Extract the [X, Y] coordinate from the center of the cell holding the provided text.  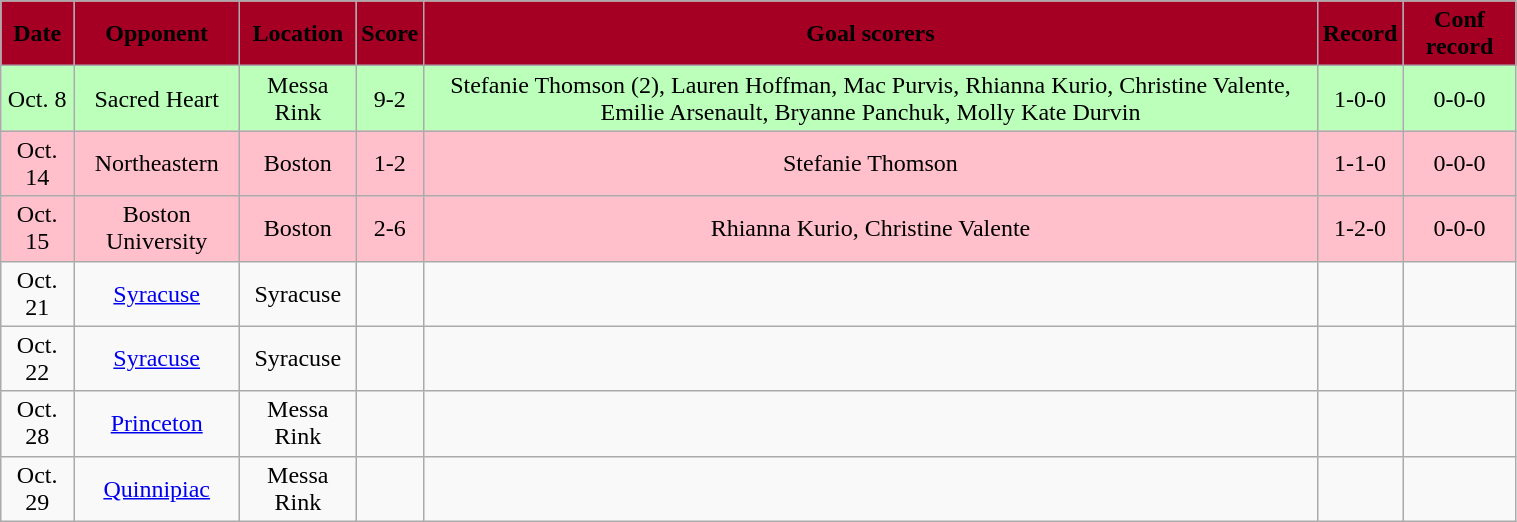
Date [38, 34]
Conf record [1460, 34]
1-0-0 [1360, 98]
Stefanie Thomson [870, 164]
Oct. 28 [38, 424]
Goal scorers [870, 34]
Oct. 29 [38, 488]
Record [1360, 34]
9-2 [390, 98]
1-2-0 [1360, 228]
Oct. 8 [38, 98]
Quinnipiac [157, 488]
Oct. 22 [38, 358]
2-6 [390, 228]
Opponent [157, 34]
Oct. 21 [38, 294]
Sacred Heart [157, 98]
1-2 [390, 164]
Northeastern [157, 164]
1-1-0 [1360, 164]
Score [390, 34]
Oct. 15 [38, 228]
Stefanie Thomson (2), Lauren Hoffman, Mac Purvis, Rhianna Kurio, Christine Valente, Emilie Arsenault, Bryanne Panchuk, Molly Kate Durvin [870, 98]
Oct. 14 [38, 164]
Rhianna Kurio, Christine Valente [870, 228]
Boston University [157, 228]
Princeton [157, 424]
Location [298, 34]
